Output the (x, y) coordinate of the center of the cell containing the given text.  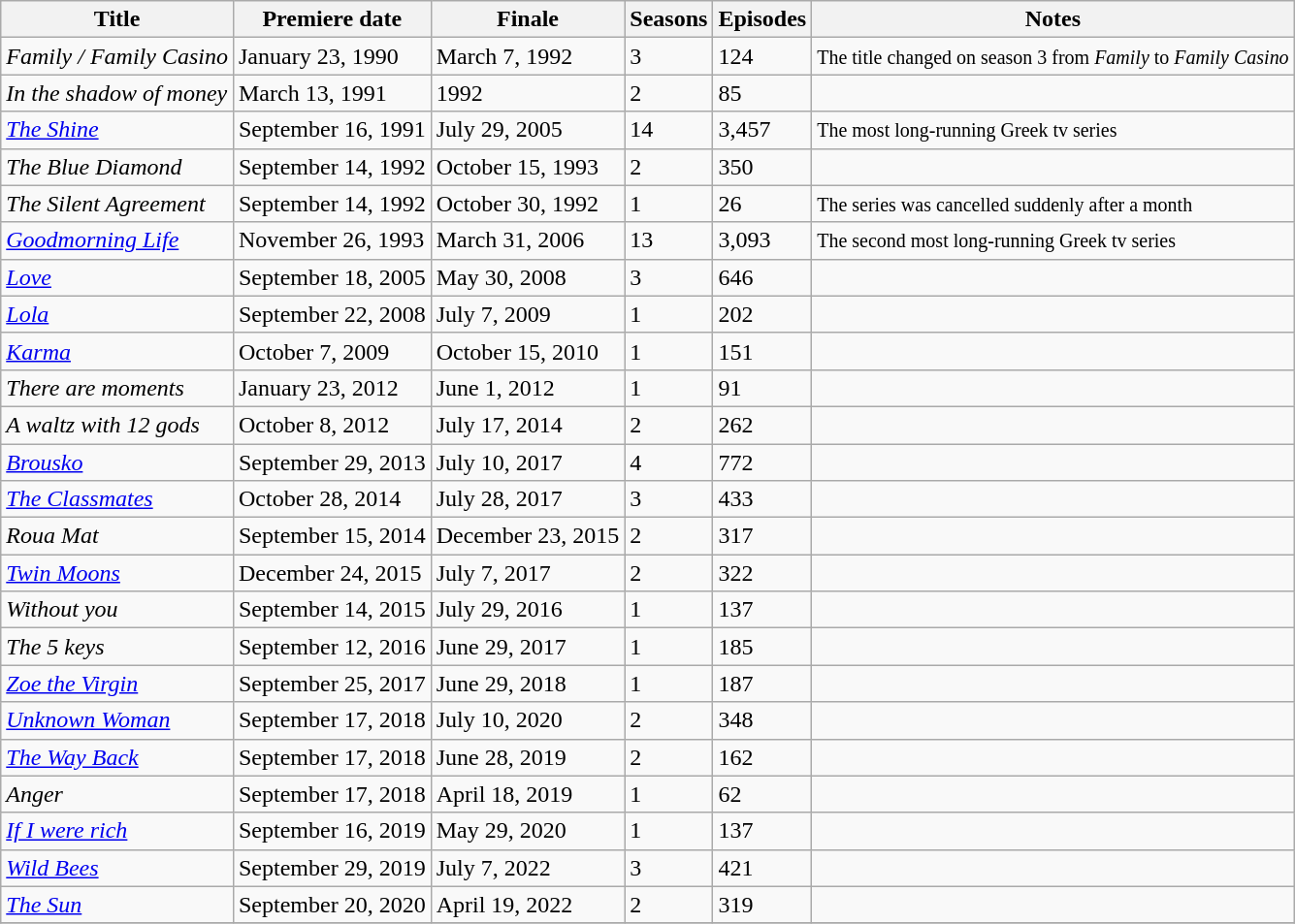
September 12, 2016 (332, 647)
July 10, 2017 (528, 462)
If I were rich (117, 831)
Anger (117, 794)
Brousko (117, 462)
The title changed on season 3 from Family to Family Casino (1053, 56)
May 29, 2020 (528, 831)
Episodes (762, 19)
187 (762, 684)
June 29, 2018 (528, 684)
151 (762, 351)
September 18, 2005 (332, 277)
The series was cancelled suddenly after a month (1053, 204)
December 24, 2015 (332, 573)
September 14, 2015 (332, 610)
202 (762, 314)
124 (762, 56)
1992 (528, 93)
October 30, 1992 (528, 204)
319 (762, 905)
The Shine (117, 130)
The most long-running Greek tv series (1053, 130)
3,093 (762, 240)
November 26, 1993 (332, 240)
Notes (1053, 19)
July 28, 2017 (528, 499)
262 (762, 425)
Wild Bees (117, 868)
In the shadow of money (117, 93)
October 28, 2014 (332, 499)
Zoe the Virgin (117, 684)
October 7, 2009 (332, 351)
July 7, 2009 (528, 314)
348 (762, 720)
June 1, 2012 (528, 388)
June 28, 2019 (528, 757)
Finale (528, 19)
85 (762, 93)
91 (762, 388)
Love (117, 277)
April 18, 2019 (528, 794)
Unknown Woman (117, 720)
October 15, 2010 (528, 351)
162 (762, 757)
A waltz with 12 gods (117, 425)
772 (762, 462)
June 29, 2017 (528, 647)
350 (762, 167)
September 29, 2019 (332, 868)
3,457 (762, 130)
September 16, 2019 (332, 831)
Lola (117, 314)
July 10, 2020 (528, 720)
October 15, 1993 (528, 167)
January 23, 2012 (332, 388)
July 7, 2017 (528, 573)
Without you (117, 610)
The Silent Agreement (117, 204)
Karma (117, 351)
Twin Moons (117, 573)
October 8, 2012 (332, 425)
26 (762, 204)
Goodmorning Life (117, 240)
Premiere date (332, 19)
4 (669, 462)
March 13, 1991 (332, 93)
May 30, 2008 (528, 277)
13 (669, 240)
Title (117, 19)
December 23, 2015 (528, 536)
September 25, 2017 (332, 684)
September 20, 2020 (332, 905)
September 22, 2008 (332, 314)
The Classmates (117, 499)
The Sun (117, 905)
62 (762, 794)
Seasons (669, 19)
September 29, 2013 (332, 462)
There are moments (117, 388)
July 17, 2014 (528, 425)
March 31, 2006 (528, 240)
July 29, 2005 (528, 130)
317 (762, 536)
The second most long-running Greek tv series (1053, 240)
The 5 keys (117, 647)
July 7, 2022 (528, 868)
April 19, 2022 (528, 905)
Family / Family Casino (117, 56)
421 (762, 868)
322 (762, 573)
14 (669, 130)
March 7, 1992 (528, 56)
January 23, 1990 (332, 56)
September 15, 2014 (332, 536)
The Blue Diamond (117, 167)
The Way Back (117, 757)
Roua Mat (117, 536)
646 (762, 277)
July 29, 2016 (528, 610)
185 (762, 647)
433 (762, 499)
September 16, 1991 (332, 130)
